Scan for the cell matching the given text and deliver its (X, Y) coordinate at center. 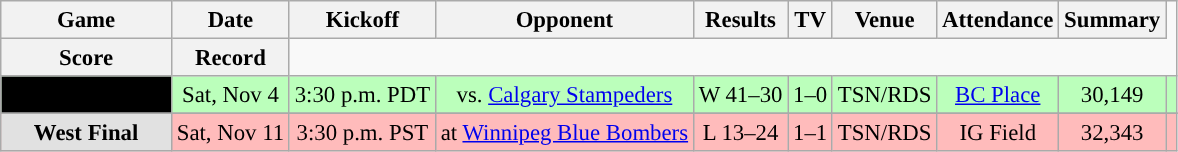
Kickoff (362, 20)
vs. Calgary Stampeders (564, 95)
Summary (1112, 20)
30,149 (1112, 95)
BC Place (998, 95)
Score (86, 58)
Attendance (998, 20)
Sat, Nov 11 (230, 133)
3:30 p.m. PST (362, 133)
32,343 (1112, 133)
L 13–24 (740, 133)
IG Field (998, 133)
Record (230, 58)
West Final (86, 133)
Date (230, 20)
Game (86, 20)
West Semi-Final (86, 95)
at Winnipeg Blue Bombers (564, 133)
W 41–30 (740, 95)
Results (740, 20)
1–1 (810, 133)
Venue (884, 20)
Opponent (564, 20)
TV (810, 20)
Sat, Nov 4 (230, 95)
3:30 p.m. PDT (362, 95)
1–0 (810, 95)
